For the text-containing cell, return its midpoint in (X, Y) coordinate format. 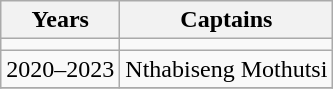
Years (60, 20)
Nthabiseng Mothutsi (226, 69)
2020–2023 (60, 69)
Captains (226, 20)
